From the cell containing the given text, extract its center point as (x, y) coordinate. 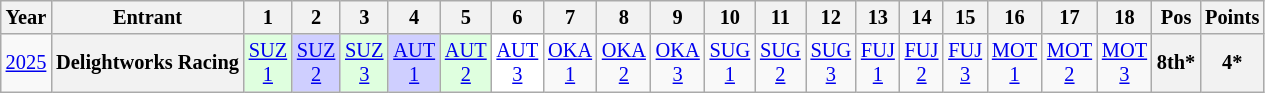
3 (364, 17)
AUT1 (414, 63)
18 (1124, 17)
13 (878, 17)
9 (678, 17)
7 (570, 17)
MOT3 (1124, 63)
AUT2 (466, 63)
FUJ2 (922, 63)
FUJ1 (878, 63)
8th* (1176, 63)
4* (1232, 63)
OKA1 (570, 63)
2 (316, 17)
1 (268, 17)
Pos (1176, 17)
AUT3 (518, 63)
Year (26, 17)
10 (730, 17)
11 (780, 17)
5 (466, 17)
2025 (26, 63)
MOT1 (1014, 63)
SUZ1 (268, 63)
16 (1014, 17)
17 (1070, 17)
SUZ2 (316, 63)
Points (1232, 17)
OKA2 (624, 63)
FUJ3 (965, 63)
8 (624, 17)
12 (831, 17)
MOT2 (1070, 63)
SUZ3 (364, 63)
SUG3 (831, 63)
4 (414, 17)
SUG2 (780, 63)
15 (965, 17)
OKA3 (678, 63)
Entrant (148, 17)
6 (518, 17)
SUG1 (730, 63)
Delightworks Racing (148, 63)
14 (922, 17)
